For the text-containing cell, return its midpoint in (x, y) coordinate format. 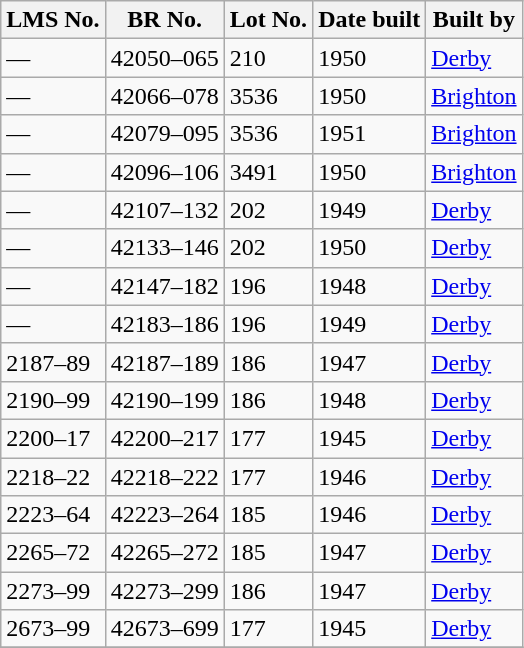
42190–199 (164, 400)
42133–146 (164, 248)
42066–078 (164, 96)
42218–222 (164, 477)
2273–99 (53, 591)
3491 (268, 172)
Built by (474, 20)
1951 (370, 134)
210 (268, 58)
42079–095 (164, 134)
2265–72 (53, 553)
42273–299 (164, 591)
42147–182 (164, 286)
42183–186 (164, 324)
2223–64 (53, 515)
42187–189 (164, 362)
42265–272 (164, 553)
Date built (370, 20)
42050–065 (164, 58)
42096–106 (164, 172)
2190–99 (53, 400)
2673–99 (53, 629)
2200–17 (53, 438)
42223–264 (164, 515)
2218–22 (53, 477)
42107–132 (164, 210)
Lot No. (268, 20)
2187–89 (53, 362)
LMS No. (53, 20)
42200–217 (164, 438)
BR No. (164, 20)
42673–699 (164, 629)
